Provide the [X, Y] coordinate of the cell's center where the given text is located.  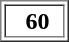
60 [34, 20]
